Search for the cell housing the specified text and yield its [X, Y] center coordinate. 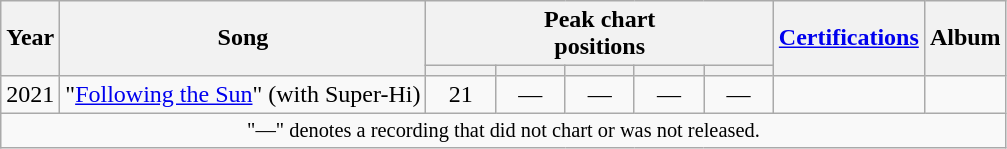
"—" denotes a recording that did not chart or was not released. [504, 130]
2021 [30, 94]
Year [30, 38]
21 [460, 94]
Album [965, 38]
Peak chart positions [600, 34]
Certifications [848, 38]
Song [243, 38]
"Following the Sun" (with Super-Hi) [243, 94]
